Provide the [x, y] coordinate of the cell's center where the given text is located.  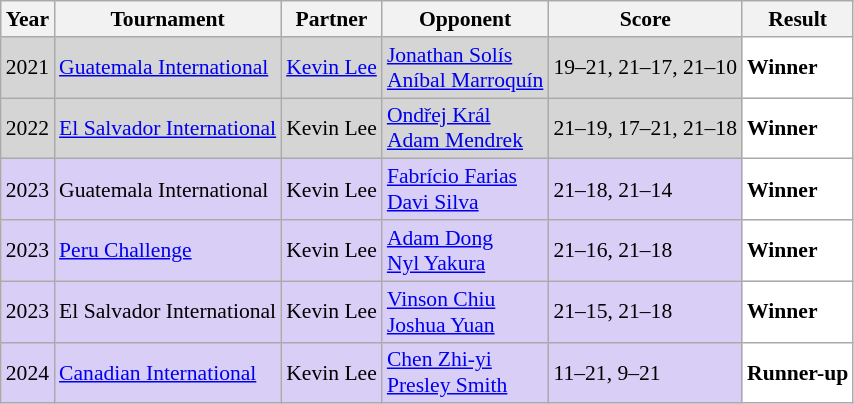
Chen Zhi-yi Presley Smith [466, 372]
2021 [28, 68]
11–21, 9–21 [645, 372]
Vinson Chiu Joshua Yuan [466, 312]
Runner-up [798, 372]
21–15, 21–18 [645, 312]
Canadian International [168, 372]
Year [28, 19]
Peru Challenge [168, 250]
Adam Dong Nyl Yakura [466, 250]
Fabrício Farias Davi Silva [466, 190]
Partner [332, 19]
2022 [28, 128]
Opponent [466, 19]
Ondřej Král Adam Mendrek [466, 128]
19–21, 21–17, 21–10 [645, 68]
Jonathan Solís Aníbal Marroquín [466, 68]
2024 [28, 372]
Score [645, 19]
Tournament [168, 19]
21–19, 17–21, 21–18 [645, 128]
Result [798, 19]
21–18, 21–14 [645, 190]
21–16, 21–18 [645, 250]
